Extract the [X, Y] coordinate from the center of the cell holding the provided text.  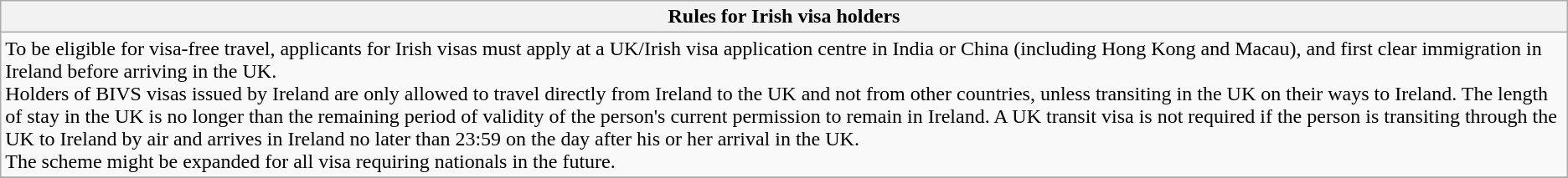
Rules for Irish visa holders [784, 17]
